Return [X, Y] of the center of cell containing provided text 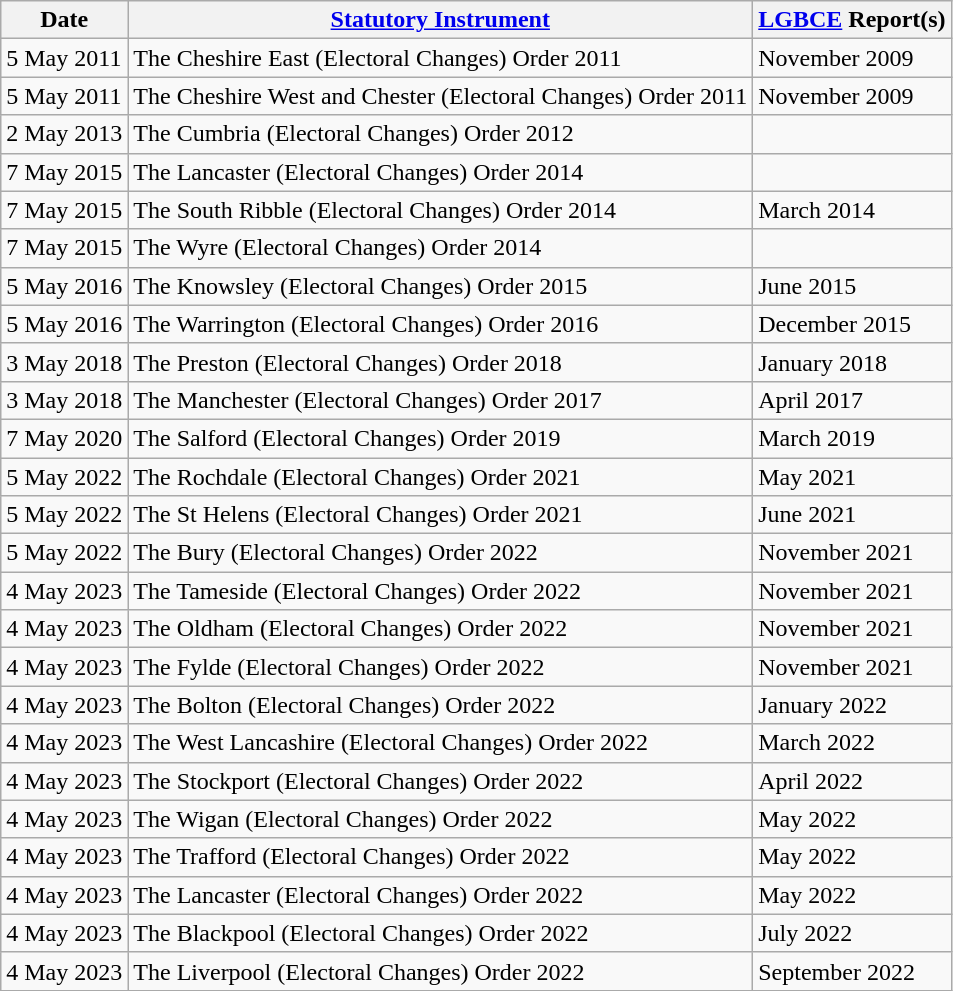
January 2018 [852, 362]
The Lancaster (Electoral Changes) Order 2014 [440, 172]
December 2015 [852, 324]
The Cheshire West and Chester (Electoral Changes) Order 2011 [440, 96]
The Cheshire East (Electoral Changes) Order 2011 [440, 58]
The Salford (Electoral Changes) Order 2019 [440, 438]
The Manchester (Electoral Changes) Order 2017 [440, 400]
The Preston (Electoral Changes) Order 2018 [440, 362]
The West Lancashire (Electoral Changes) Order 2022 [440, 743]
September 2022 [852, 971]
The Tameside (Electoral Changes) Order 2022 [440, 591]
The Wigan (Electoral Changes) Order 2022 [440, 819]
The Oldham (Electoral Changes) Order 2022 [440, 629]
The Bolton (Electoral Changes) Order 2022 [440, 705]
April 2022 [852, 781]
Date [64, 20]
The Trafford (Electoral Changes) Order 2022 [440, 857]
March 2022 [852, 743]
The Rochdale (Electoral Changes) Order 2021 [440, 477]
June 2015 [852, 286]
June 2021 [852, 515]
The Warrington (Electoral Changes) Order 2016 [440, 324]
January 2022 [852, 705]
The Knowsley (Electoral Changes) Order 2015 [440, 286]
The Cumbria (Electoral Changes) Order 2012 [440, 134]
LGBCE Report(s) [852, 20]
The Stockport (Electoral Changes) Order 2022 [440, 781]
The Fylde (Electoral Changes) Order 2022 [440, 667]
The Liverpool (Electoral Changes) Order 2022 [440, 971]
The Wyre (Electoral Changes) Order 2014 [440, 248]
The Lancaster (Electoral Changes) Order 2022 [440, 895]
March 2019 [852, 438]
May 2021 [852, 477]
The St Helens (Electoral Changes) Order 2021 [440, 515]
Statutory Instrument [440, 20]
The Bury (Electoral Changes) Order 2022 [440, 553]
7 May 2020 [64, 438]
The South Ribble (Electoral Changes) Order 2014 [440, 210]
April 2017 [852, 400]
July 2022 [852, 933]
2 May 2013 [64, 134]
March 2014 [852, 210]
The Blackpool (Electoral Changes) Order 2022 [440, 933]
